From the cell containing the given text, extract its center point as (X, Y) coordinate. 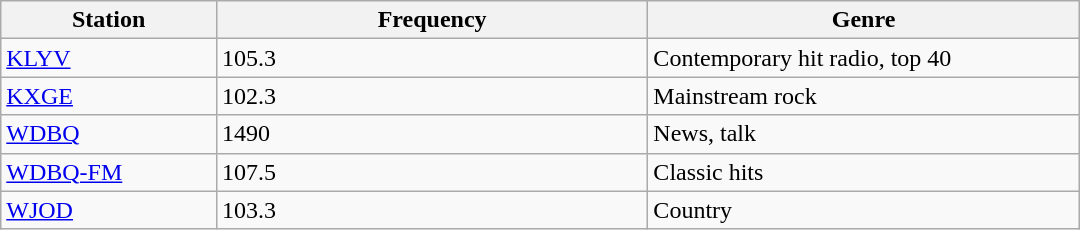
Genre (864, 20)
107.5 (432, 172)
KLYV (109, 58)
WDBQ-FM (109, 172)
Classic hits (864, 172)
KXGE (109, 96)
Mainstream rock (864, 96)
102.3 (432, 96)
Contemporary hit radio, top 40 (864, 58)
WJOD (109, 210)
Frequency (432, 20)
News, talk (864, 134)
Country (864, 210)
Station (109, 20)
1490 (432, 134)
105.3 (432, 58)
WDBQ (109, 134)
103.3 (432, 210)
